Locate the cell with the specified text and output its (x, y) center coordinate. 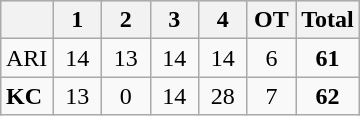
6 (272, 58)
62 (328, 96)
7 (272, 96)
OT (272, 20)
0 (126, 96)
61 (328, 58)
4 (224, 20)
1 (78, 20)
KC (26, 96)
ARI (26, 58)
Total (328, 20)
28 (224, 96)
2 (126, 20)
3 (174, 20)
